For the text-containing cell, return its midpoint in (X, Y) coordinate format. 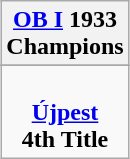
OB I 1933Champions (65, 34)
Újpest4th Title (65, 112)
